Capture the cell that displays the provided text and extract its [x, y] central coordinate. 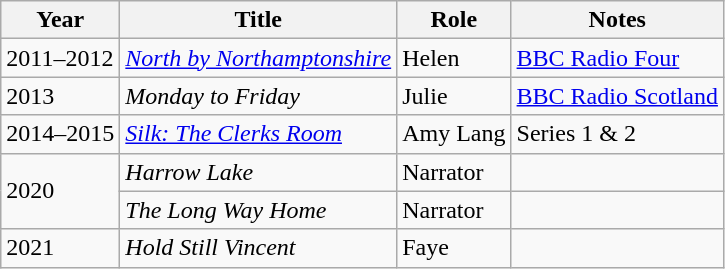
BBC Radio Scotland [617, 96]
Series 1 & 2 [617, 134]
2020 [60, 191]
Hold Still Vincent [258, 248]
The Long Way Home [258, 210]
2011–2012 [60, 58]
Helen [454, 58]
Role [454, 20]
2013 [60, 96]
Julie [454, 96]
2014–2015 [60, 134]
Faye [454, 248]
BBC Radio Four [617, 58]
North by Northamptonshire [258, 58]
Year [60, 20]
Silk: The Clerks Room [258, 134]
Amy Lang [454, 134]
Notes [617, 20]
Title [258, 20]
Monday to Friday [258, 96]
2021 [60, 248]
Harrow Lake [258, 172]
